Scan for the cell matching the given text and deliver its [X, Y] coordinate at center. 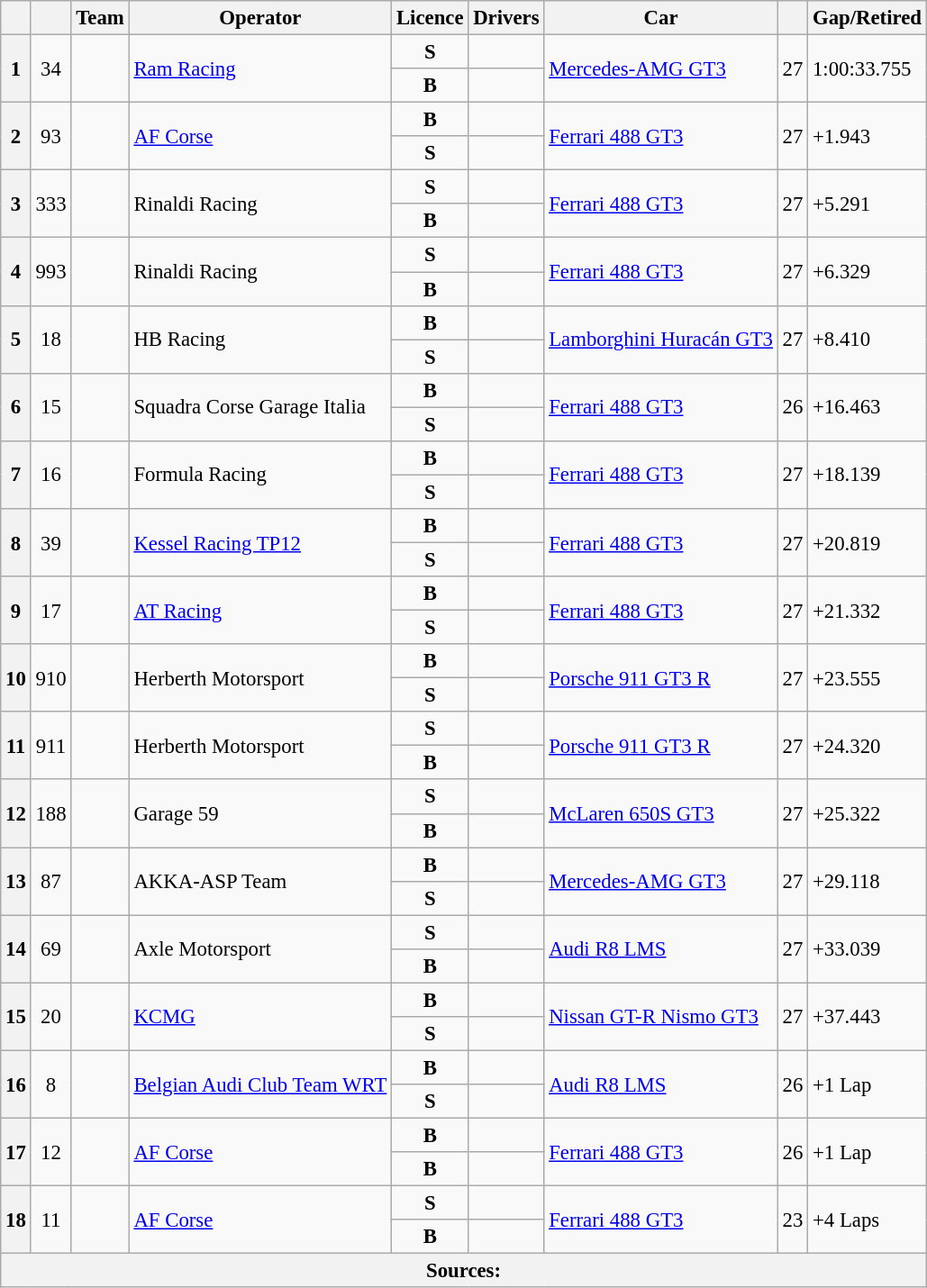
993 [50, 272]
+8.410 [868, 339]
+33.039 [868, 949]
23 [793, 1220]
34 [50, 68]
McLaren 650S GT3 [661, 814]
+5.291 [868, 204]
Gap/Retired [868, 18]
+23.555 [868, 677]
Garage 59 [260, 814]
9 [16, 611]
Squadra Corse Garage Italia [260, 407]
AT Racing [260, 611]
Sources: [464, 1271]
13 [16, 881]
KCMG [260, 1016]
+24.320 [868, 746]
Nissan GT-R Nismo GT3 [661, 1016]
2 [16, 137]
910 [50, 677]
5 [16, 339]
+1.943 [868, 137]
1 [16, 68]
69 [50, 949]
+20.819 [868, 542]
+6.329 [868, 272]
Lamborghini Huracán GT3 [661, 339]
Team [100, 18]
4 [16, 272]
7 [16, 476]
HB Racing [260, 339]
10 [16, 677]
+37.443 [868, 1016]
93 [50, 137]
Ram Racing [260, 68]
20 [50, 1016]
Drivers [506, 18]
333 [50, 204]
911 [50, 746]
+16.463 [868, 407]
188 [50, 814]
AKKA-ASP Team [260, 881]
Formula Racing [260, 476]
+18.139 [868, 476]
39 [50, 542]
+21.332 [868, 611]
87 [50, 881]
Licence [431, 18]
Kessel Racing TP12 [260, 542]
Car [661, 18]
1:00:33.755 [868, 68]
Axle Motorsport [260, 949]
+4 Laps [868, 1220]
Belgian Audi Club Team WRT [260, 1084]
14 [16, 949]
Operator [260, 18]
+29.118 [868, 881]
3 [16, 204]
6 [16, 407]
+25.322 [868, 814]
